From the cell containing the given text, extract its center point as [X, Y] coordinate. 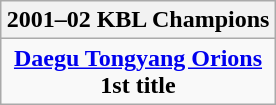
Daegu Tongyang Orions1st title [138, 72]
2001–02 KBL Champions [138, 20]
